Identify which cell holds the provided text, then report its [X, Y] central coordinate. 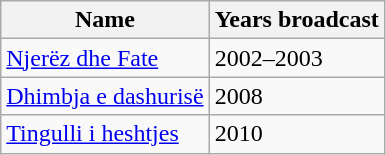
2008 [296, 96]
Dhimbja e dashurisë [105, 96]
Years broadcast [296, 20]
Name [105, 20]
Njerëz dhe Fate [105, 58]
2010 [296, 134]
Tingulli i heshtjes [105, 134]
2002–2003 [296, 58]
